Return [X, Y] of the center of cell containing provided text 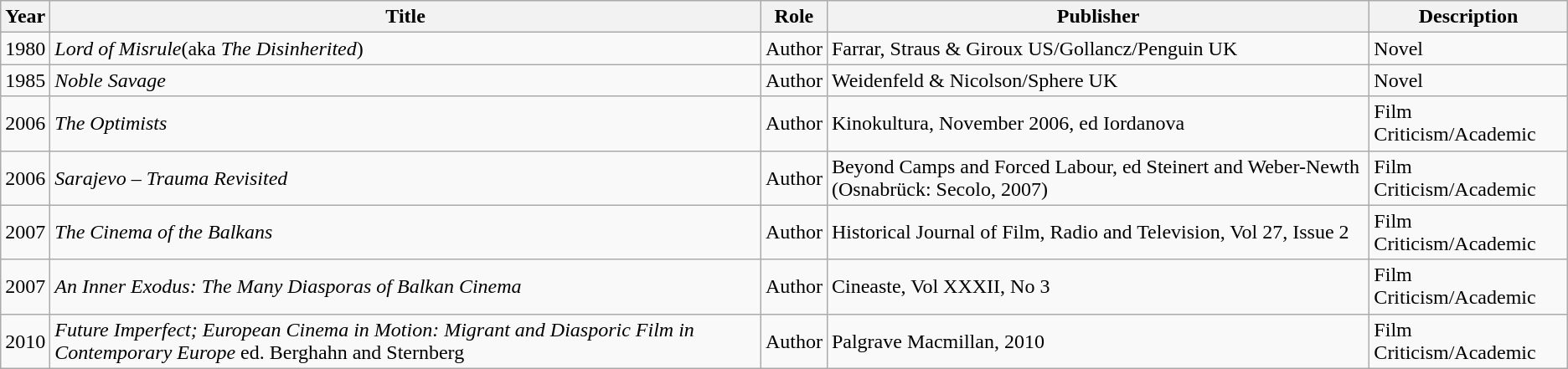
Future Imperfect; European Cinema in Motion: Migrant and Diasporic Film in Contemporary Europe ed. Berghahn and Sternberg [405, 341]
Cineaste, Vol XXXII, No 3 [1097, 286]
Publisher [1097, 17]
Sarajevo – Trauma Revisited [405, 177]
An Inner Exodus: The Many Diasporas of Balkan Cinema [405, 286]
Palgrave Macmillan, 2010 [1097, 341]
1980 [25, 49]
Lord of Misrule(aka The Disinherited) [405, 49]
Role [794, 17]
Historical Journal of Film, Radio and Television, Vol 27, Issue 2 [1097, 233]
Farrar, Straus & Giroux US/Gollancz/Penguin UK [1097, 49]
The Optimists [405, 124]
Description [1468, 17]
The Cinema of the Balkans [405, 233]
2010 [25, 341]
Weidenfeld & Nicolson/Sphere UK [1097, 80]
Noble Savage [405, 80]
Title [405, 17]
Kinokultura, November 2006, ed Iordanova [1097, 124]
1985 [25, 80]
Beyond Camps and Forced Labour, ed Steinert and Weber-Newth (Osnabrück: Secolo, 2007) [1097, 177]
Year [25, 17]
